Capture the cell that displays the provided text and extract its [X, Y] central coordinate. 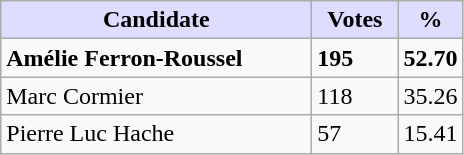
57 [355, 134]
52.70 [430, 58]
Marc Cormier [156, 96]
% [430, 20]
Candidate [156, 20]
195 [355, 58]
Votes [355, 20]
Amélie Ferron-Roussel [156, 58]
15.41 [430, 134]
118 [355, 96]
Pierre Luc Hache [156, 134]
35.26 [430, 96]
